Determine the [x, y] coordinate at the center of the cell enclosing the given text.  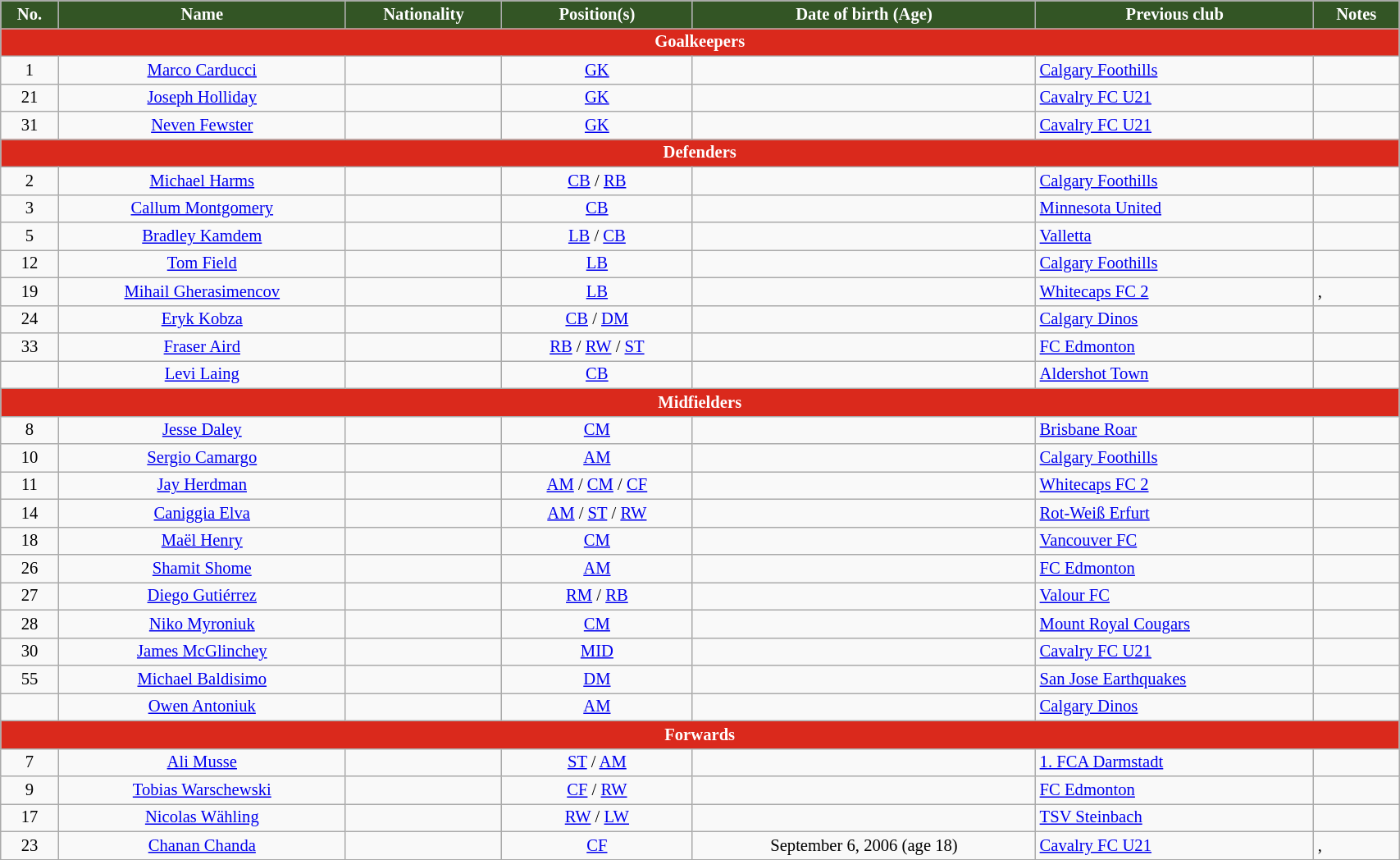
27 [30, 596]
AM / CM / CF [597, 485]
Niko Myroniuk [202, 624]
Fraser Aird [202, 347]
Tobias Warschewski [202, 790]
Goalkeepers [700, 42]
26 [30, 569]
Marco Carducci [202, 70]
11 [30, 485]
Shamit Shome [202, 569]
8 [30, 430]
1 [30, 70]
7 [30, 762]
Caniggia Elva [202, 513]
San Jose Earthquakes [1174, 679]
9 [30, 790]
1. FCA Darmstadt [1174, 762]
Michael Harms [202, 181]
Bradley Kamdem [202, 236]
AM / ST / RW [597, 513]
Tom Field [202, 263]
RB / RW / ST [597, 347]
12 [30, 263]
Date of birth (Age) [864, 14]
5 [30, 236]
31 [30, 126]
Notes [1357, 14]
Position(s) [597, 14]
Name [202, 14]
Brisbane Roar [1174, 430]
Ali Musse [202, 762]
23 [30, 845]
3 [30, 208]
CF / RW [597, 790]
Levi Laing [202, 374]
17 [30, 817]
DM [597, 679]
24 [30, 319]
Nationality [423, 14]
28 [30, 624]
CB / RB [597, 181]
CF [597, 845]
September 6, 2006 (age 18) [864, 845]
Joseph Holliday [202, 98]
Maël Henry [202, 541]
Midfielders [700, 402]
14 [30, 513]
Vancouver FC [1174, 541]
ST / AM [597, 762]
Michael Baldisimo [202, 679]
Callum Montgomery [202, 208]
19 [30, 291]
Aldershot Town [1174, 374]
MID [597, 652]
Jay Herdman [202, 485]
Eryk Kobza [202, 319]
Forwards [700, 734]
Neven Fewster [202, 126]
Mount Royal Cougars [1174, 624]
Owen Antoniuk [202, 707]
Rot-Weiß Erfurt [1174, 513]
2 [30, 181]
RW / LW [597, 817]
CB / DM [597, 319]
Jesse Daley [202, 430]
Chanan Chanda [202, 845]
10 [30, 457]
James McGlinchey [202, 652]
18 [30, 541]
Diego Gutiérrez [202, 596]
Valour FC [1174, 596]
Valletta [1174, 236]
LB / CB [597, 236]
21 [30, 98]
Previous club [1174, 14]
Defenders [700, 153]
Nicolas Wähling [202, 817]
55 [30, 679]
RM / RB [597, 596]
TSV Steinbach [1174, 817]
Minnesota United [1174, 208]
30 [30, 652]
Sergio Camargo [202, 457]
33 [30, 347]
Mihail Gherasimencov [202, 291]
No. [30, 14]
